Search for the cell housing the specified text and yield its [X, Y] center coordinate. 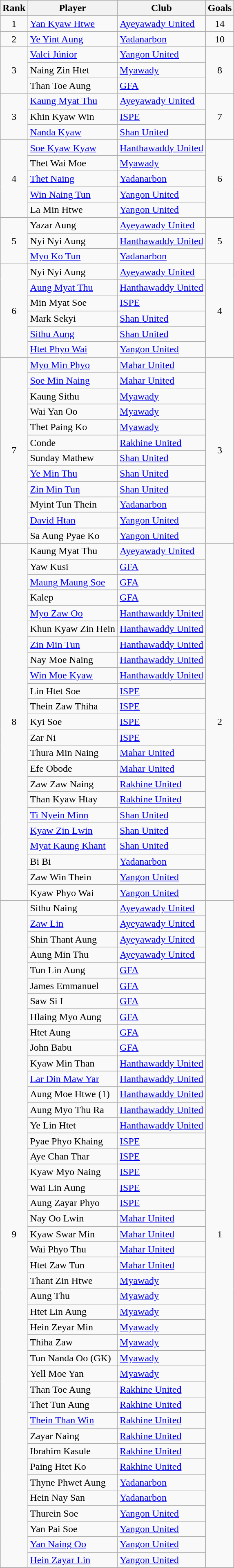
Rank [14, 8]
Myint Tun Thein [73, 505]
10 [220, 39]
Htet Lin Aung [73, 1312]
Thet Wai Moe [73, 163]
Aung Myat Thu [73, 287]
Kyaw Min Than [73, 1063]
Kyaw Myo Naing [73, 1172]
Zaw Win Thein [73, 877]
Aung Zayar Phyo [73, 1203]
La Min Htwe [73, 210]
Bi Bi [73, 861]
Mark Sekyi [73, 318]
Khin Kyaw Win [73, 117]
Ibrahim Kasule [73, 1451]
Kyaw Phyo Wai [73, 892]
Conde [73, 442]
Zaw Lin [73, 923]
Yan Pai Soe [73, 1529]
Paing Htet Ko [73, 1467]
Sa Aung Pyae Ko [73, 536]
Sithu Naing [73, 908]
Htet Phyo Wai [73, 349]
Shin Thant Aung [73, 939]
Zaw Zaw Naing [73, 784]
Hein Zeyar Min [73, 1327]
Myat Kaung Khant [73, 846]
Hein Zayar Lin [73, 1560]
Zayar Naing [73, 1435]
Ti Nyein Minn [73, 815]
David Htan [73, 520]
Thurein Soe [73, 1513]
Kaung Sithu [73, 396]
Myo Zaw Oo [73, 613]
Sithu Aung [73, 334]
Lar Din Maw Yar [73, 1079]
Thyne Phwet Aung [73, 1482]
Nanda Kyaw [73, 132]
Efe Obode [73, 769]
Pyae Phyo Khaing [73, 1141]
Nay Moe Naing [73, 660]
Kyi Soe [73, 722]
Thiha Zaw [73, 1343]
Yaw Kusi [73, 567]
Hlaing Myo Aung [73, 1017]
Zar Ni [73, 738]
Yazar Aung [73, 225]
Sunday Mathew [73, 458]
Yell Moe Yan [73, 1374]
Maung Maung Soe [73, 582]
Kyaw Zin Lwin [73, 830]
Thant Zin Htwe [73, 1281]
Nay Oo Lwin [73, 1219]
Thein Zaw Thiha [73, 707]
Ye Yint Aung [73, 39]
Myo Ko Tun [73, 256]
Kalep [73, 598]
Hein Nay San [73, 1498]
Aye Chan Thar [73, 1156]
Aung Myo Thu Ra [73, 1110]
Lin Htet Soe [73, 691]
Soe Kyaw Kyaw [73, 148]
Wai Phyo Thu [73, 1250]
Win Moe Kyaw [73, 675]
Yan Kyaw Htwe [73, 24]
Than Kyaw Htay [73, 799]
Player [73, 8]
Ye Min Thu [73, 474]
Club [162, 8]
Thet Paing Ko [73, 427]
Ye Lin Htet [73, 1125]
Goals [220, 8]
9 [14, 1234]
Htet Zaw Tun [73, 1265]
Thet Naing [73, 179]
14 [220, 24]
Kyaw Swar Min [73, 1234]
Myo Min Phyo [73, 365]
Aung Thu [73, 1296]
John Babu [73, 1048]
James Emmanuel [73, 986]
Naing Zin Htet [73, 70]
Thura Min Naing [73, 753]
Min Myat Soe [73, 303]
Yan Naing Oo [73, 1544]
Tun Lin Aung [73, 970]
Valci Júnior [73, 55]
Thet Tun Aung [73, 1405]
Thein Than Win [73, 1420]
Win Naing Tun [73, 194]
Khun Kyaw Zin Hein [73, 629]
Htet Aung [73, 1032]
Wai Lin Aung [73, 1188]
Aung Moe Htwe (1) [73, 1094]
Soe Min Naing [73, 380]
Aung Min Thu [73, 955]
Tun Nanda Oo (GK) [73, 1358]
Saw Si I [73, 1001]
Wai Yan Oo [73, 411]
